Provide the (X, Y) coordinate of the cell's center where the given text is located.  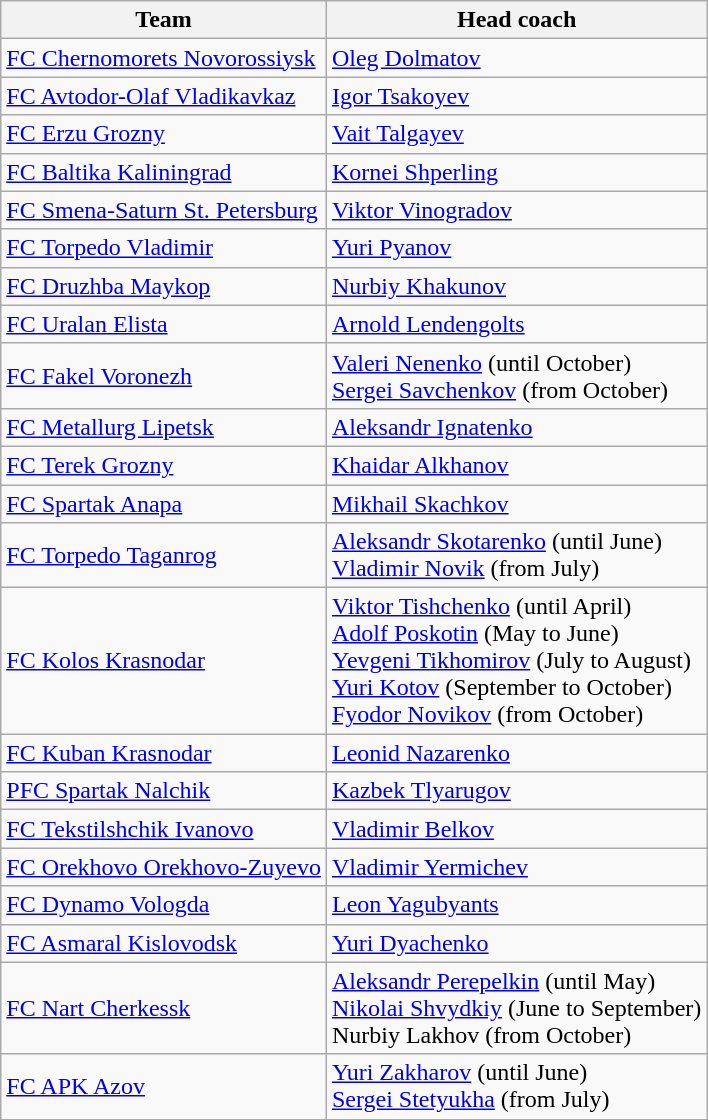
Arnold Lendengolts (516, 324)
Team (164, 20)
FC Fakel Voronezh (164, 376)
Leonid Nazarenko (516, 753)
PFC Spartak Nalchik (164, 791)
Leon Yagubyants (516, 905)
FC APK Azov (164, 1086)
Vladimir Belkov (516, 829)
FC Kolos Krasnodar (164, 661)
FC Smena-Saturn St. Petersburg (164, 210)
FC Druzhba Maykop (164, 286)
FC Metallurg Lipetsk (164, 427)
Oleg Dolmatov (516, 58)
Yuri Zakharov (until June)Sergei Stetyukha (from July) (516, 1086)
FC Avtodor-Olaf Vladikavkaz (164, 96)
Igor Tsakoyev (516, 96)
Kazbek Tlyarugov (516, 791)
Yuri Dyachenko (516, 943)
Aleksandr Perepelkin (until May)Nikolai Shvydkiy (June to September)Nurbiy Lakhov (from October) (516, 1008)
FC Chernomorets Novorossiysk (164, 58)
FC Erzu Grozny (164, 134)
Head coach (516, 20)
Khaidar Alkhanov (516, 465)
FC Nart Cherkessk (164, 1008)
FC Uralan Elista (164, 324)
FC Kuban Krasnodar (164, 753)
Kornei Shperling (516, 172)
Aleksandr Ignatenko (516, 427)
FC Torpedo Taganrog (164, 556)
Viktor Vinogradov (516, 210)
FC Spartak Anapa (164, 503)
FC Orekhovo Orekhovo-Zuyevo (164, 867)
FC Torpedo Vladimir (164, 248)
FC Baltika Kaliningrad (164, 172)
Aleksandr Skotarenko (until June)Vladimir Novik (from July) (516, 556)
FC Tekstilshchik Ivanovo (164, 829)
FC Dynamo Vologda (164, 905)
FC Terek Grozny (164, 465)
Mikhail Skachkov (516, 503)
Yuri Pyanov (516, 248)
FC Asmaral Kislovodsk (164, 943)
Nurbiy Khakunov (516, 286)
Valeri Nenenko (until October)Sergei Savchenkov (from October) (516, 376)
Vait Talgayev (516, 134)
Vladimir Yermichev (516, 867)
